Scan for the cell matching the given text and deliver its (X, Y) coordinate at center. 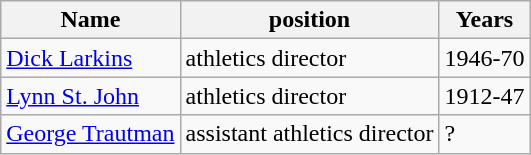
Lynn St. John (90, 96)
George Trautman (90, 134)
Dick Larkins (90, 58)
Name (90, 20)
1912-47 (484, 96)
assistant athletics director (310, 134)
Years (484, 20)
1946-70 (484, 58)
? (484, 134)
position (310, 20)
